Search for the cell housing the specified text and yield its (X, Y) center coordinate. 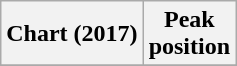
Chart (2017) (72, 34)
Peakposition (189, 34)
